Search for the cell housing the specified text and yield its (x, y) center coordinate. 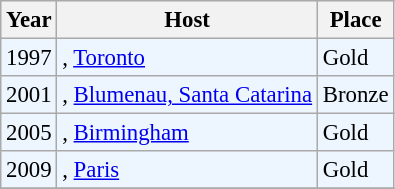
, Paris (188, 170)
, Toronto (188, 58)
, Birmingham (188, 133)
Bronze (355, 95)
Year (29, 20)
Host (188, 20)
Place (355, 20)
2009 (29, 170)
, Blumenau, Santa Catarina (188, 95)
1997 (29, 58)
2001 (29, 95)
2005 (29, 133)
